Return (x, y) of the center of cell containing provided text 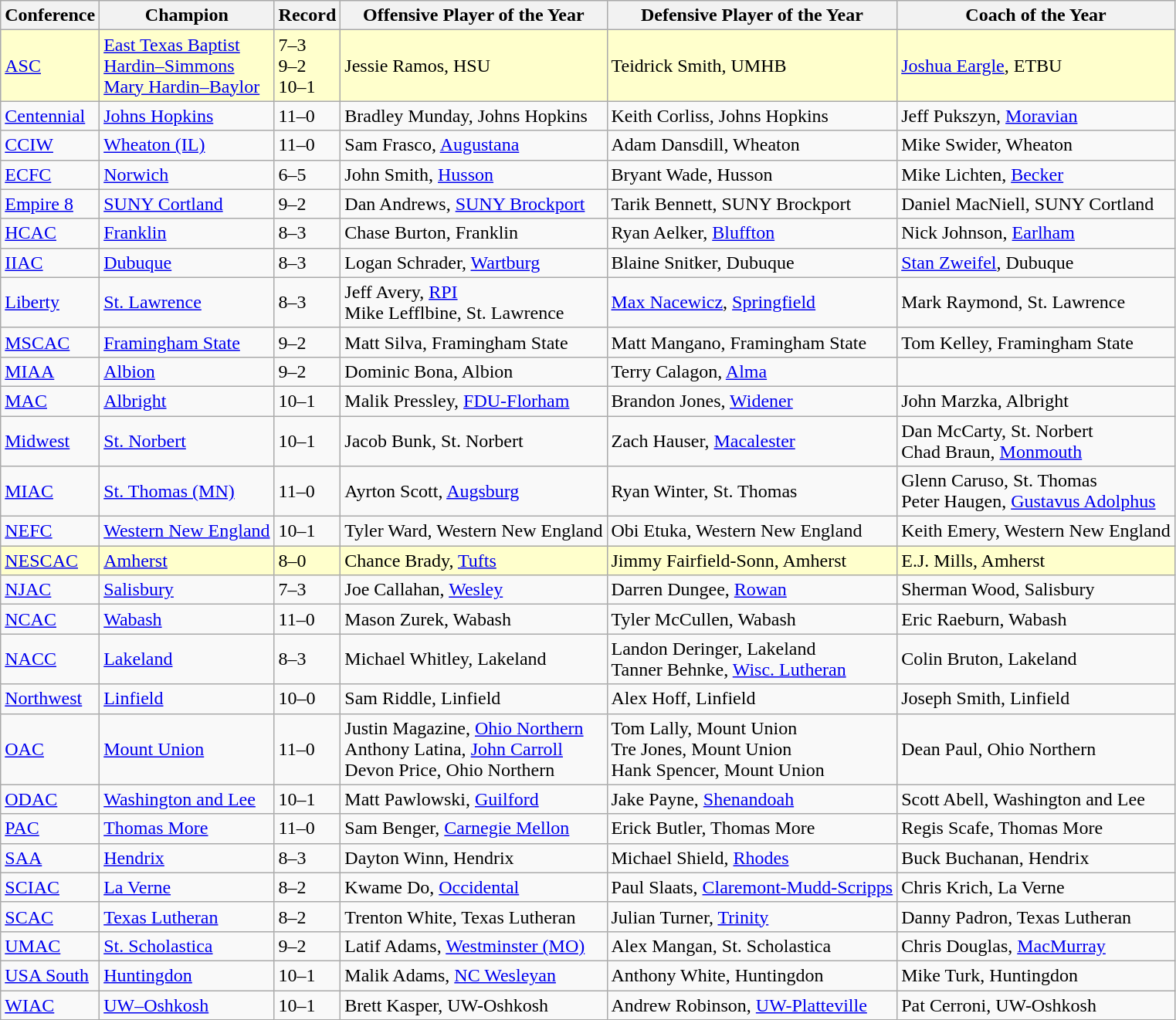
Mike Turk, Huntingdon (1036, 975)
Record (307, 15)
NEFC (50, 531)
Eric Raeburn, Wabash (1036, 619)
Chris Douglas, MacMurray (1036, 946)
Washington and Lee (187, 799)
Thomas More (187, 829)
Joshua Eargle, ETBU (1036, 66)
NCAC (50, 619)
Tom Kelley, Framingham State (1036, 342)
Danny Padron, Texas Lutheran (1036, 917)
8–0 (307, 561)
NACC (50, 659)
SUNY Cortland (187, 204)
Blaine Snitker, Dubuque (752, 263)
MSCAC (50, 342)
Julian Turner, Trinity (752, 917)
SCIAC (50, 887)
Mike Swider, Wheaton (1036, 145)
John Marzka, Albright (1036, 401)
Keith Corliss, Johns Hopkins (752, 116)
La Verne (187, 887)
Scott Abell, Washington and Lee (1036, 799)
Buck Buchanan, Hendrix (1036, 858)
St. Norbert (187, 440)
Franklin (187, 233)
Dayton Winn, Hendrix (474, 858)
Terry Calagon, Alma (752, 371)
6–5 (307, 175)
Norwich (187, 175)
Logan Schrader, Wartburg (474, 263)
Sam Benger, Carnegie Mellon (474, 829)
Framingham State (187, 342)
IIAC (50, 263)
Linfield (187, 699)
ODAC (50, 799)
Mike Lichten, Becker (1036, 175)
Albion (187, 371)
Coach of the Year (1036, 15)
Landon Deringer, LakelandTanner Behnke, Wisc. Lutheran (752, 659)
Johns Hopkins (187, 116)
Alex Mangan, St. Scholastica (752, 946)
Wabash (187, 619)
Malik Pressley, FDU-Florham (474, 401)
Max Nacewicz, Springfield (752, 303)
UW–Oshkosh (187, 1005)
ASC (50, 66)
Paul Slaats, Claremont-Mudd-Scripps (752, 887)
Northwest (50, 699)
7–39–210–1 (307, 66)
Mount Union (187, 749)
St. Scholastica (187, 946)
Sherman Wood, Salisbury (1036, 590)
Tom Lally, Mount UnionTre Jones, Mount UnionHank Spencer, Mount Union (752, 749)
Matt Silva, Framingham State (474, 342)
Offensive Player of the Year (474, 15)
Pat Cerroni, UW-Oshkosh (1036, 1005)
Latif Adams, Westminster (MO) (474, 946)
Champion (187, 15)
Amherst (187, 561)
Kwame Do, Occidental (474, 887)
Mason Zurek, Wabash (474, 619)
Defensive Player of the Year (752, 15)
Tyler Ward, Western New England (474, 531)
Jimmy Fairfield-Sonn, Amherst (752, 561)
Chance Brady, Tufts (474, 561)
Joe Callahan, Wesley (474, 590)
CCIW (50, 145)
NESCAC (50, 561)
Tyler McCullen, Wabash (752, 619)
Bradley Munday, Johns Hopkins (474, 116)
USA South (50, 975)
St. Thomas (MN) (187, 491)
Jessie Ramos, HSU (474, 66)
John Smith, Husson (474, 175)
Ryan Winter, St. Thomas (752, 491)
Justin Magazine, Ohio NorthernAnthony Latina, John CarrollDevon Price, Ohio Northern (474, 749)
Matt Mangano, Framingham State (752, 342)
Michael Whitley, Lakeland (474, 659)
SCAC (50, 917)
Dominic Bona, Albion (474, 371)
7–3 (307, 590)
Regis Scafe, Thomas More (1036, 829)
Dubuque (187, 263)
Ayrton Scott, Augsburg (474, 491)
Mark Raymond, St. Lawrence (1036, 303)
NJAC (50, 590)
Joseph Smith, Linfield (1036, 699)
Western New England (187, 531)
Alex Hoff, Linfield (752, 699)
Brandon Jones, Widener (752, 401)
Dan Andrews, SUNY Brockport (474, 204)
Salisbury (187, 590)
Bryant Wade, Husson (752, 175)
Midwest (50, 440)
Zach Hauser, Macalester (752, 440)
Brett Kasper, UW-Oshkosh (474, 1005)
East Texas BaptistHardin–SimmonsMary Hardin–Baylor (187, 66)
SAA (50, 858)
E.J. Mills, Amherst (1036, 561)
Glenn Caruso, St. ThomasPeter Haugen, Gustavus Adolphus (1036, 491)
Erick Butler, Thomas More (752, 829)
Jacob Bunk, St. Norbert (474, 440)
Jeff Avery, RPIMike Lefflbine, St. Lawrence (474, 303)
Teidrick Smith, UMHB (752, 66)
ECFC (50, 175)
St. Lawrence (187, 303)
Jeff Pukszyn, Moravian (1036, 116)
Liberty (50, 303)
Michael Shield, Rhodes (752, 858)
Trenton White, Texas Lutheran (474, 917)
Daniel MacNiell, SUNY Cortland (1036, 204)
Obi Etuka, Western New England (752, 531)
Dean Paul, Ohio Northern (1036, 749)
Chris Krich, La Verne (1036, 887)
Keith Emery, Western New England (1036, 531)
Conference (50, 15)
Huntingdon (187, 975)
Centennial (50, 116)
PAC (50, 829)
Dan McCarty, St. NorbertChad Braun, Monmouth (1036, 440)
Andrew Robinson, UW-Platteville (752, 1005)
MIAC (50, 491)
UMAC (50, 946)
Anthony White, Huntingdon (752, 975)
HCAC (50, 233)
Tarik Bennett, SUNY Brockport (752, 204)
Matt Pawlowski, Guilford (474, 799)
Empire 8 (50, 204)
Sam Riddle, Linfield (474, 699)
Nick Johnson, Earlham (1036, 233)
Lakeland (187, 659)
10–0 (307, 699)
Hendrix (187, 858)
Ryan Aelker, Bluffton (752, 233)
Wheaton (IL) (187, 145)
Jake Payne, Shenandoah (752, 799)
Adam Dansdill, Wheaton (752, 145)
OAC (50, 749)
Colin Bruton, Lakeland (1036, 659)
MAC (50, 401)
WIAC (50, 1005)
MIAA (50, 371)
Darren Dungee, Rowan (752, 590)
Stan Zweifel, Dubuque (1036, 263)
Malik Adams, NC Wesleyan (474, 975)
Albright (187, 401)
Sam Frasco, Augustana (474, 145)
Texas Lutheran (187, 917)
Chase Burton, Franklin (474, 233)
